Provide the (X, Y) coordinate of the cell's center where the given text is located.  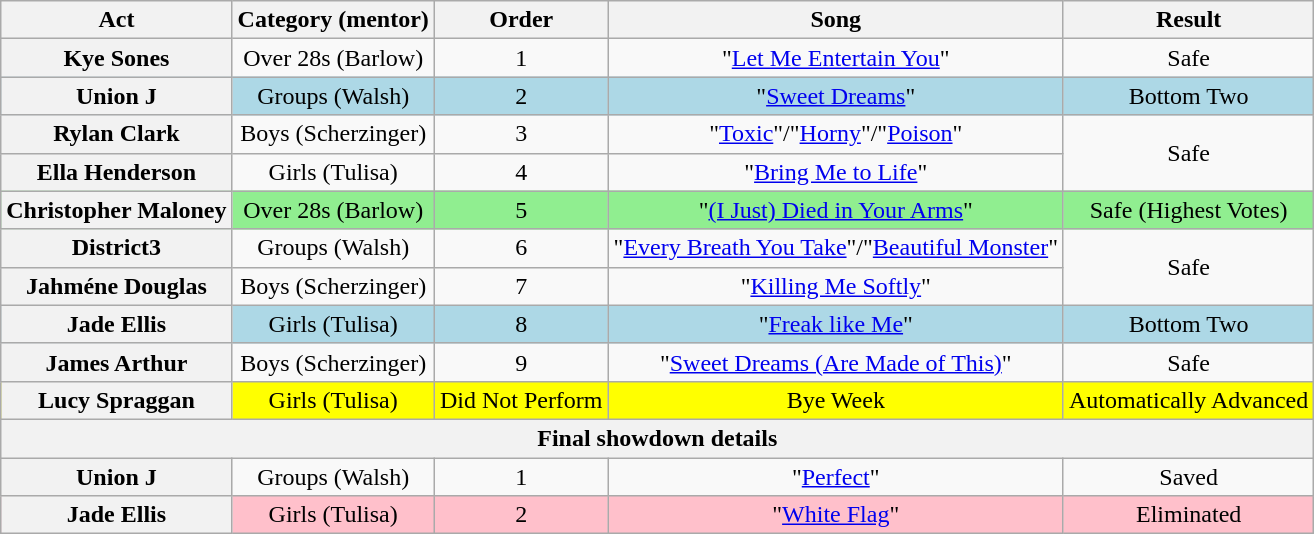
9 (521, 362)
"Bring Me to Life" (836, 172)
Christopher Maloney (116, 210)
"Perfect" (836, 477)
Eliminated (1188, 515)
4 (521, 172)
Act (116, 20)
Automatically Advanced (1188, 400)
"(I Just) Died in Your Arms" (836, 210)
James Arthur (116, 362)
District3 (116, 248)
3 (521, 134)
Kye Sones (116, 58)
Final showdown details (658, 438)
Jahméne Douglas (116, 286)
Order (521, 20)
Safe (Highest Votes) (1188, 210)
5 (521, 210)
"Sweet Dreams (Are Made of This)" (836, 362)
"White Flag" (836, 515)
"Freak like Me" (836, 324)
7 (521, 286)
"Sweet Dreams" (836, 96)
8 (521, 324)
"Toxic"/"Horny"/"Poison" (836, 134)
Ella Henderson (116, 172)
Result (1188, 20)
Did Not Perform (521, 400)
Saved (1188, 477)
Bye Week (836, 400)
Rylan Clark (116, 134)
6 (521, 248)
"Killing Me Softly" (836, 286)
Lucy Spraggan (116, 400)
"Let Me Entertain You" (836, 58)
Song (836, 20)
Category (mentor) (333, 20)
"Every Breath You Take"/"Beautiful Monster" (836, 248)
